Determine the [X, Y] coordinate at the center of the cell enclosing the given text.  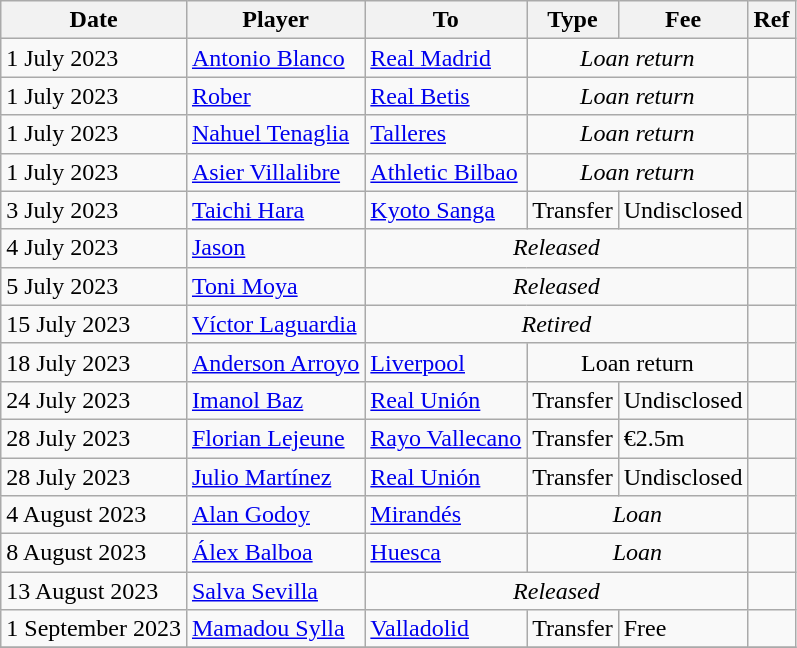
Athletic Bilbao [446, 172]
Jason [275, 248]
8 August 2023 [94, 553]
Fee [683, 20]
Salva Sevilla [275, 591]
Free [683, 629]
Talleres [446, 134]
1 September 2023 [94, 629]
13 August 2023 [94, 591]
Mirandés [446, 515]
Anderson Arroyo [275, 362]
3 July 2023 [94, 210]
€2.5m [683, 438]
Imanol Baz [275, 400]
To [446, 20]
Real Betis [446, 96]
4 July 2023 [94, 248]
Álex Balboa [275, 553]
Antonio Blanco [275, 58]
Rober [275, 96]
Florian Lejeune [275, 438]
Real Madrid [446, 58]
Liverpool [446, 362]
Valladolid [446, 629]
Retired [556, 324]
Julio Martínez [275, 477]
Nahuel Tenaglia [275, 134]
Toni Moya [275, 286]
15 July 2023 [94, 324]
Player [275, 20]
18 July 2023 [94, 362]
5 July 2023 [94, 286]
24 July 2023 [94, 400]
Rayo Vallecano [446, 438]
Taichi Hara [275, 210]
Huesca [446, 553]
Alan Godoy [275, 515]
Kyoto Sanga [446, 210]
Ref [772, 20]
Víctor Laguardia [275, 324]
Asier Villalibre [275, 172]
4 August 2023 [94, 515]
Mamadou Sylla [275, 629]
Date [94, 20]
Type [573, 20]
